For the text-containing cell, return its midpoint in (x, y) coordinate format. 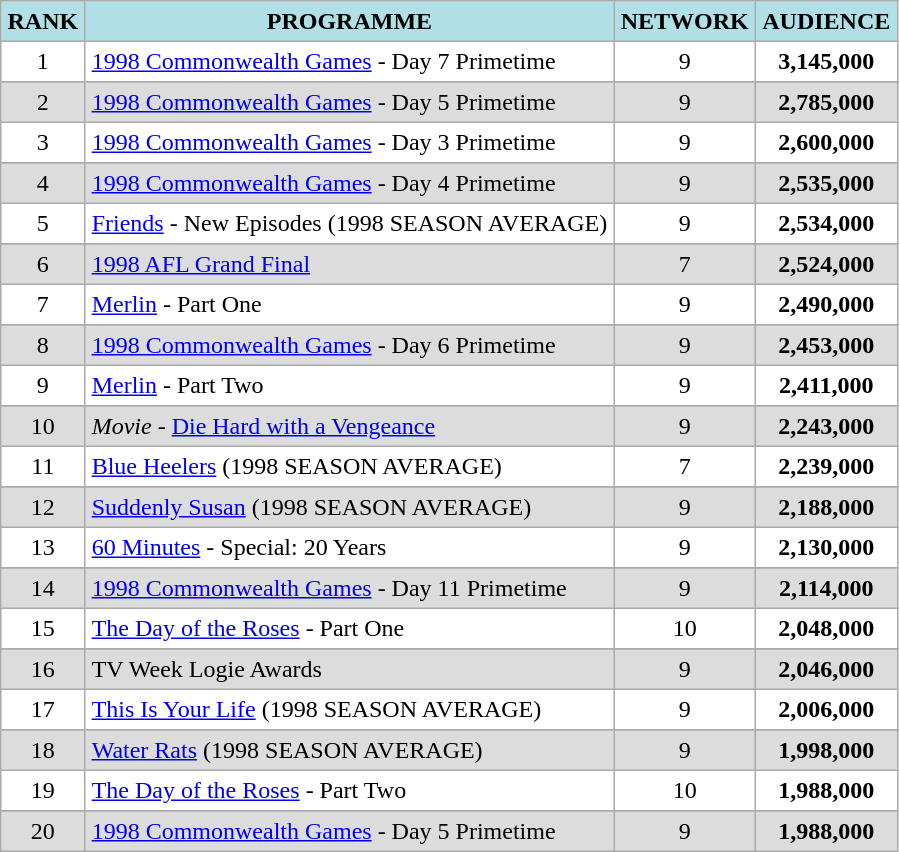
3 (43, 142)
2,411,000 (826, 385)
2,243,000 (826, 426)
2,188,000 (826, 507)
Friends - New Episodes (1998 SEASON AVERAGE) (350, 223)
The Day of the Roses - Part One (350, 628)
12 (43, 507)
This Is Your Life (1998 SEASON AVERAGE) (350, 709)
2,453,000 (826, 345)
1998 Commonwealth Games - Day 3 Primetime (350, 142)
1 (43, 61)
18 (43, 750)
8 (43, 345)
2,239,000 (826, 466)
2 (43, 102)
2,535,000 (826, 183)
2,490,000 (826, 304)
13 (43, 547)
2,006,000 (826, 709)
6 (43, 264)
The Day of the Roses - Part Two (350, 790)
2,046,000 (826, 669)
19 (43, 790)
AUDIENCE (826, 21)
1998 AFL Grand Final (350, 264)
20 (43, 831)
Merlin - Part One (350, 304)
2,524,000 (826, 264)
NETWORK (685, 21)
PROGRAMME (350, 21)
1998 Commonwealth Games - Day 11 Primetime (350, 588)
17 (43, 709)
Movie - Die Hard with a Vengeance (350, 426)
2,600,000 (826, 142)
2,785,000 (826, 102)
2,534,000 (826, 223)
14 (43, 588)
3,145,000 (826, 61)
5 (43, 223)
16 (43, 669)
60 Minutes - Special: 20 Years (350, 547)
Suddenly Susan (1998 SEASON AVERAGE) (350, 507)
Merlin - Part Two (350, 385)
15 (43, 628)
4 (43, 183)
1998 Commonwealth Games - Day 6 Primetime (350, 345)
1998 Commonwealth Games - Day 7 Primetime (350, 61)
2,130,000 (826, 547)
Water Rats (1998 SEASON AVERAGE) (350, 750)
RANK (43, 21)
TV Week Logie Awards (350, 669)
2,114,000 (826, 588)
1,998,000 (826, 750)
Blue Heelers (1998 SEASON AVERAGE) (350, 466)
2,048,000 (826, 628)
11 (43, 466)
1998 Commonwealth Games - Day 4 Primetime (350, 183)
